Find where the given text appears and provide that cell's center as [x, y] coordinate. 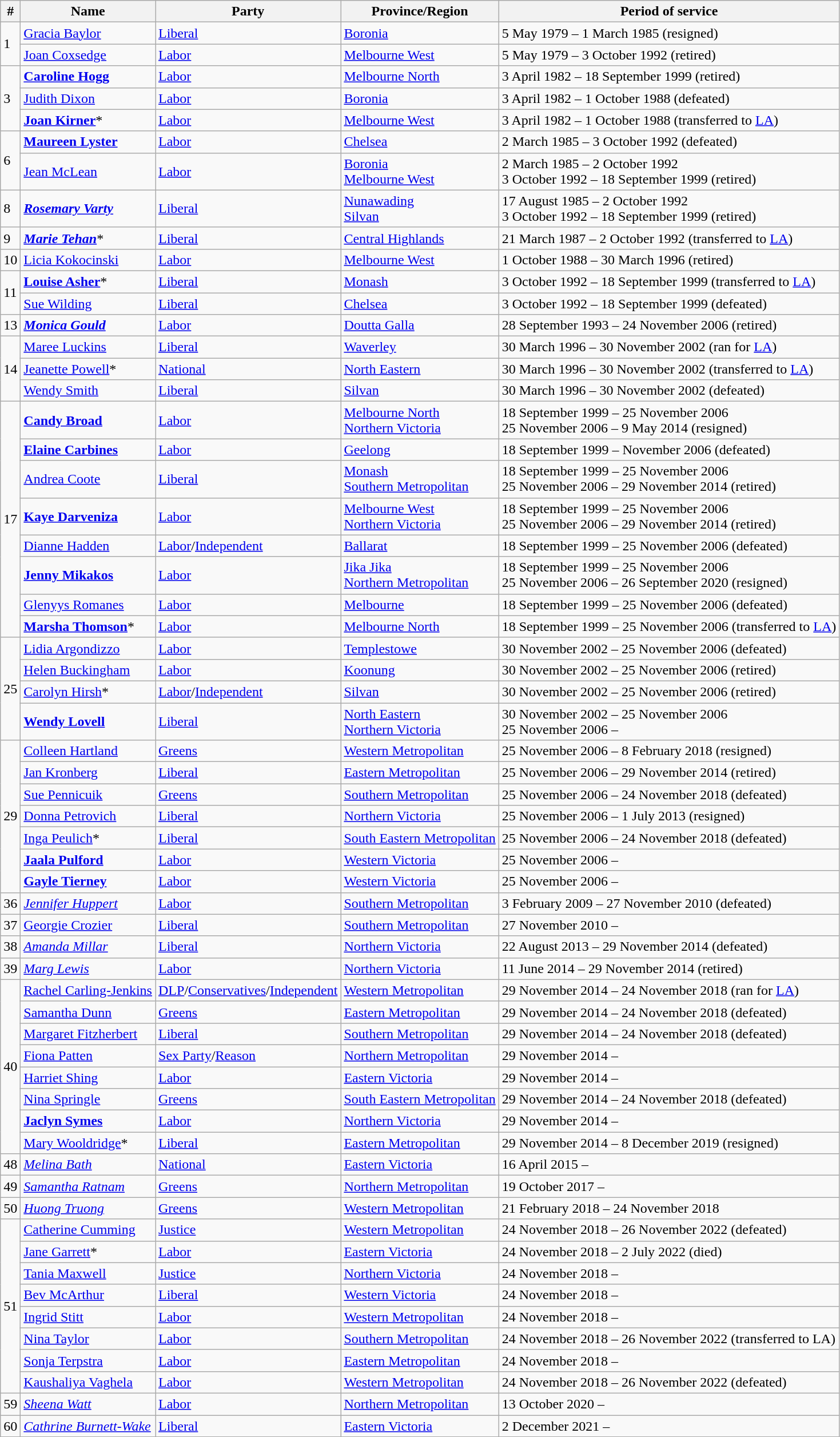
Caroline Hogg [88, 77]
36 [10, 903]
Kaushaliya Vaghela [88, 1382]
North Eastern [420, 369]
Jaala Pulford [88, 860]
2 March 1985 – 2 October 1992 3 October 1992 – 18 September 1999 (retired) [669, 172]
30 March 1996 – 30 November 2002 (transferred to LA) [669, 369]
Huong Truong [88, 1208]
3 February 2009 – 27 November 2010 (defeated) [669, 903]
Nina Springle [88, 1099]
25 November 2006 – 1 July 2013 (resigned) [669, 816]
Andrea Coote [88, 479]
Tania Maxwell [88, 1273]
Maree Luckins [88, 347]
Jaclyn Symes [88, 1121]
Helen Buckingham [88, 670]
5 May 1979 – 1 March 1985 (resigned) [669, 33]
9 [10, 238]
Monash [420, 281]
2 December 2021 – [669, 1426]
Mary Wooldridge* [88, 1143]
Name [88, 11]
Doutta Galla [420, 325]
Monica Gould [88, 325]
Carolyn Hirsh* [88, 692]
Marie Tehan* [88, 238]
Period of service [669, 11]
16 April 2015 – [669, 1165]
24 November 2018 – 26 November 2022 (transferred to LA) [669, 1339]
Samantha Dunn [88, 1012]
50 [10, 1208]
DLP/Conservatives/Independent [248, 990]
25 November 2006 – 29 November 2014 (retired) [669, 773]
28 September 1993 – 24 November 2006 (retired) [669, 325]
Jane Garrett* [88, 1252]
Kaye Darveniza [88, 516]
38 [10, 947]
2 March 1985 – 3 October 1992 (defeated) [669, 142]
14 [10, 369]
Jennifer Huppert [88, 903]
60 [10, 1426]
Koonung [420, 670]
25 November 2006 – 8 February 2018 (resigned) [669, 751]
Central Highlands [420, 238]
Sue Pennicuik [88, 795]
# [10, 11]
Maureen Lyster [88, 142]
21 February 2018 – 24 November 2018 [669, 1208]
29 [10, 816]
Gayle Tierney [88, 882]
17 August 1985 – 2 October 1992 3 October 1992 – 18 September 1999 (retired) [669, 208]
Amanda Millar [88, 947]
Templestowe [420, 648]
11 June 2014 – 29 November 2014 (retired) [669, 968]
Louise Asher* [88, 281]
3 April 1982 – 1 October 1988 (defeated) [669, 98]
Margaret Fitzherbert [88, 1034]
11 [10, 292]
Ballarat [420, 546]
25 [10, 689]
Geelong [420, 450]
Colleen Hartland [88, 751]
Boronia Melbourne West [420, 172]
3 [10, 98]
Melbourne [420, 605]
Judith Dixon [88, 98]
Catherine Cumming [88, 1230]
Jan Kronberg [88, 773]
Rosemary Varty [88, 208]
30 November 2002 – 25 November 2006 (defeated) [669, 648]
8 [10, 208]
Donna Petrovich [88, 816]
Jeanette Powell* [88, 369]
Rachel Carling-Jenkins [88, 990]
18 September 1999 – 25 November 2006 25 November 2006 – 26 September 2020 (resigned) [669, 575]
30 November 2002 – 25 November 2006 25 November 2006 – [669, 721]
19 October 2017 – [669, 1186]
Marg Lewis [88, 968]
Georgie Crozier [88, 925]
29 November 2014 – 24 November 2018 (ran for LA) [669, 990]
3 October 1992 – 18 September 1999 (transferred to LA) [669, 281]
Wendy Lovell [88, 721]
Melbourne North Northern Victoria [420, 420]
Melbourne West Northern Victoria [420, 516]
Gracia Baylor [88, 33]
Sheena Watt [88, 1404]
Bev McArthur [88, 1295]
Jika Jika Northern Metropolitan [420, 575]
37 [10, 925]
18 September 1999 – 25 November 2006 (transferred to LA) [669, 626]
13 October 2020 – [669, 1404]
Inga Peulich* [88, 838]
40 [10, 1066]
Province/Region [420, 11]
Lidia Argondizzo [88, 648]
27 November 2010 – [669, 925]
Joan Coxsedge [88, 55]
29 November 2014 – 8 December 2019 (resigned) [669, 1143]
Elaine Carbines [88, 450]
49 [10, 1186]
Wendy Smith [88, 391]
51 [10, 1306]
24 November 2018 – 2 July 2022 (died) [669, 1252]
North Eastern Northern Victoria [420, 721]
Melina Bath [88, 1165]
Jenny Mikakos [88, 575]
5 May 1979 – 3 October 1992 (retired) [669, 55]
Samantha Ratnam [88, 1186]
Licia Kokocinski [88, 260]
13 [10, 325]
Harriet Shing [88, 1077]
Glenyys Romanes [88, 605]
3 April 1982 – 18 September 1999 (retired) [669, 77]
Nina Taylor [88, 1339]
Waverley [420, 347]
30 March 1996 – 30 November 2002 (defeated) [669, 391]
Sue Wilding [88, 304]
Fiona Patten [88, 1055]
22 August 2013 – 29 November 2014 (defeated) [669, 947]
30 March 1996 – 30 November 2002 (ran for LA) [669, 347]
Party [248, 11]
Marsha Thomson* [88, 626]
Cathrine Burnett-Wake [88, 1426]
17 [10, 519]
39 [10, 968]
3 April 1982 – 1 October 1988 (transferred to LA) [669, 120]
10 [10, 260]
21 March 1987 – 2 October 1992 (transferred to LA) [669, 238]
6 [10, 160]
Dianne Hadden [88, 546]
Monash Southern Metropolitan [420, 479]
3 October 1992 – 18 September 1999 (defeated) [669, 304]
48 [10, 1165]
18 September 1999 – 25 November 2006 25 November 2006 – 9 May 2014 (resigned) [669, 420]
Jean McLean [88, 172]
Joan Kirner* [88, 120]
Sex Party/Reason [248, 1055]
Sonja Terpstra [88, 1360]
59 [10, 1404]
1 October 1988 – 30 March 1996 (retired) [669, 260]
Ingrid Stitt [88, 1317]
Candy Broad [88, 420]
1 [10, 44]
Nunawading Silvan [420, 208]
18 September 1999 – November 2006 (defeated) [669, 450]
